Pinpoint the cell where the given text exists, returning its (x, y) midpoint coordinate. 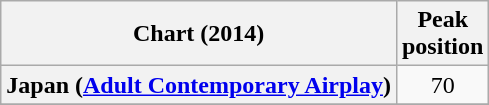
Chart (2014) (199, 34)
70 (442, 85)
Japan (Adult Contemporary Airplay) (199, 85)
Peakposition (442, 34)
